Pinpoint the cell where the given text exists, returning its [X, Y] midpoint coordinate. 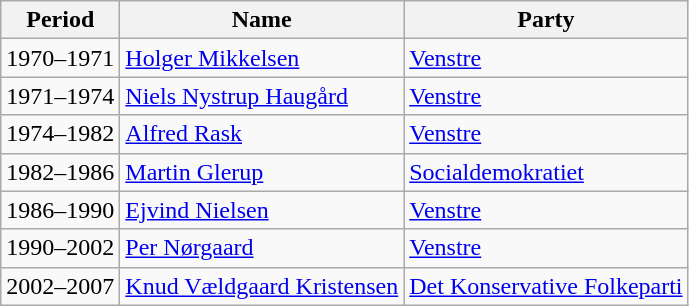
1990–2002 [60, 248]
1982–1986 [60, 172]
Knud Vældgaard Kristensen [262, 286]
Per Nørgaard [262, 248]
Name [262, 20]
Ejvind Nielsen [262, 210]
Socialdemokratiet [546, 172]
1970–1971 [60, 58]
1986–1990 [60, 210]
Period [60, 20]
1974–1982 [60, 134]
Alfred Rask [262, 134]
Martin Glerup [262, 172]
Holger Mikkelsen [262, 58]
1971–1974 [60, 96]
Niels Nystrup Haugård [262, 96]
Det Konservative Folkeparti [546, 286]
2002–2007 [60, 286]
Party [546, 20]
